Provide the [x, y] coordinate of the cell's center where the given text is located.  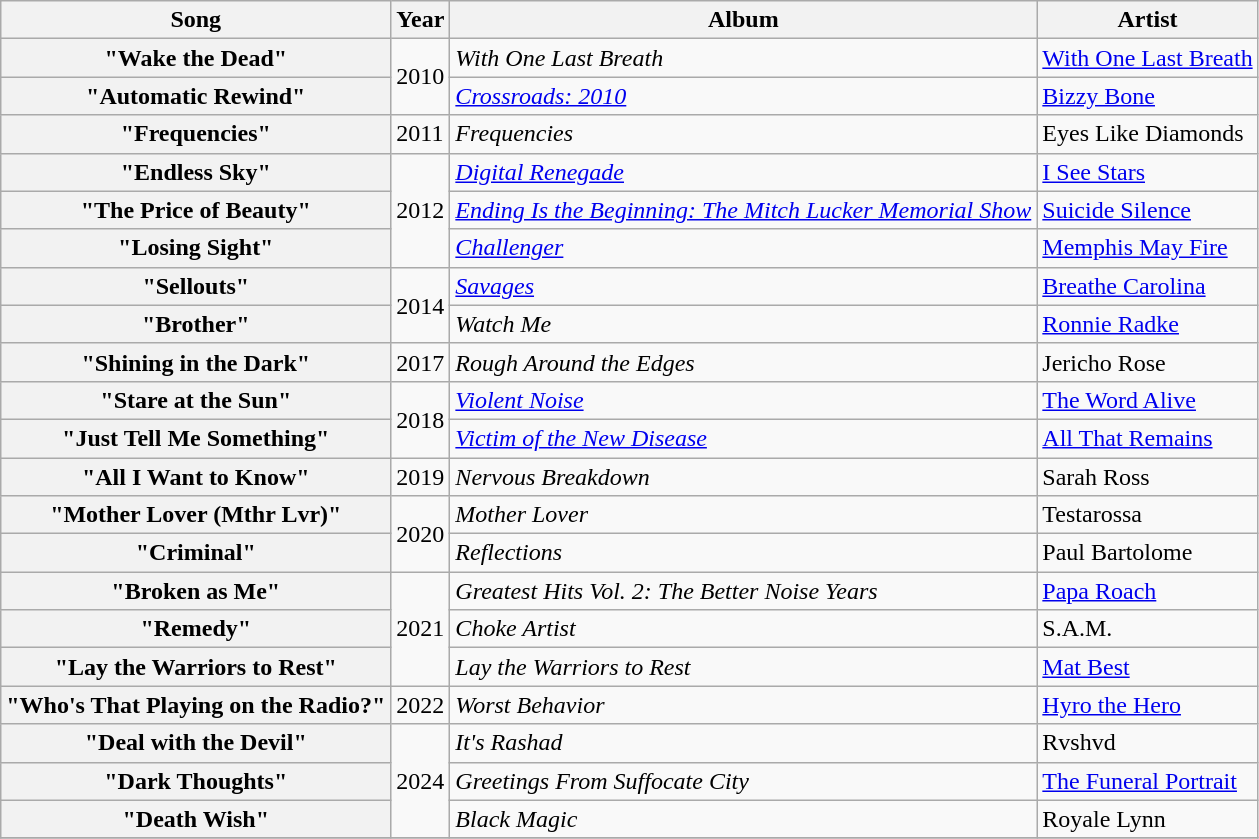
2024 [420, 781]
Lay the Warriors to Rest [744, 667]
2012 [420, 210]
Hyro the Hero [1148, 705]
It's Rashad [744, 743]
"Deal with the Devil" [196, 743]
Eyes Like Diamonds [1148, 134]
"Who's That Playing on the Radio?" [196, 705]
"Brother" [196, 324]
2021 [420, 629]
Song [196, 20]
2011 [420, 134]
Mother Lover [744, 515]
Rvshvd [1148, 743]
Challenger [744, 248]
Artist [1148, 20]
"Sellouts" [196, 286]
Black Magic [744, 819]
Savages [744, 286]
Choke Artist [744, 629]
2022 [420, 705]
"Remedy" [196, 629]
2020 [420, 534]
I See Stars [1148, 172]
Rough Around the Edges [744, 362]
"Endless Sky" [196, 172]
"Wake the Dead" [196, 58]
Memphis May Fire [1148, 248]
"Automatic Rewind" [196, 96]
Watch Me [744, 324]
"Broken as Me" [196, 591]
2010 [420, 77]
Sarah Ross [1148, 477]
Paul Bartolome [1148, 553]
"Losing Sight" [196, 248]
"Dark Thoughts" [196, 781]
Victim of the New Disease [744, 438]
Mat Best [1148, 667]
"All I Want to Know" [196, 477]
Album [744, 20]
Ronnie Radke [1148, 324]
All That Remains [1148, 438]
Violent Noise [744, 400]
Greatest Hits Vol. 2: The Better Noise Years [744, 591]
Royale Lynn [1148, 819]
Suicide Silence [1148, 210]
Papa Roach [1148, 591]
"The Price of Beauty" [196, 210]
Jericho Rose [1148, 362]
Crossroads: 2010 [744, 96]
Digital Renegade [744, 172]
Frequencies [744, 134]
Reflections [744, 553]
"Death Wish" [196, 819]
"Criminal" [196, 553]
S.A.M. [1148, 629]
Ending Is the Beginning: The Mitch Lucker Memorial Show [744, 210]
Bizzy Bone [1148, 96]
"Frequencies" [196, 134]
Greetings From Suffocate City [744, 781]
"Stare at the Sun" [196, 400]
The Funeral Portrait [1148, 781]
Worst Behavior [744, 705]
"Lay the Warriors to Rest" [196, 667]
Testarossa [1148, 515]
The Word Alive [1148, 400]
"Mother Lover (Mthr Lvr)" [196, 515]
2018 [420, 419]
2017 [420, 362]
"Shining in the Dark" [196, 362]
Nervous Breakdown [744, 477]
2014 [420, 305]
"Just Tell Me Something" [196, 438]
Year [420, 20]
Breathe Carolina [1148, 286]
2019 [420, 477]
